Locate the cell with the specified text and output its [X, Y] center coordinate. 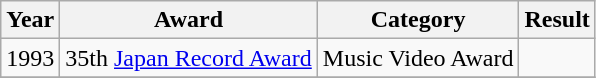
Award [188, 20]
35th Japan Record Award [188, 58]
Category [418, 20]
Year [30, 20]
Music Video Award [418, 58]
1993 [30, 58]
Result [557, 20]
